Output the (X, Y) coordinate of the center of the cell containing the given text.  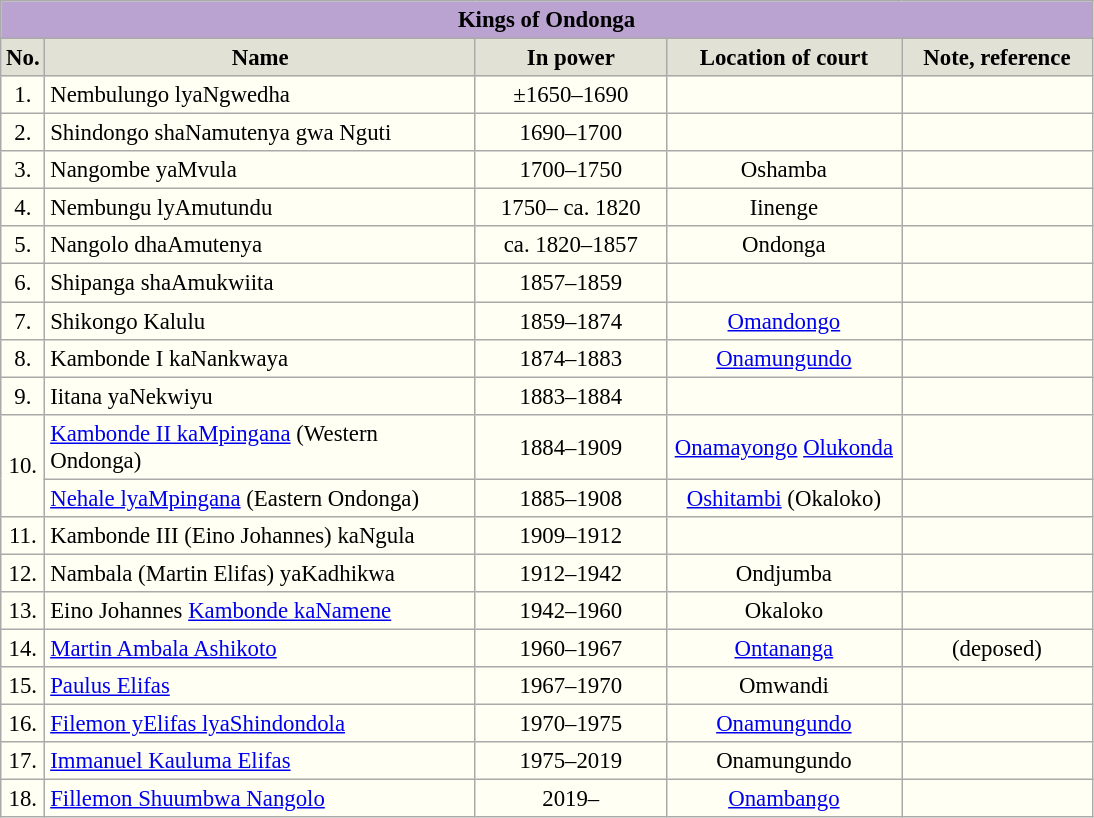
Martin Ambala Ashikoto (260, 648)
1700–1750 (570, 170)
Omwandi (784, 686)
(deposed) (998, 648)
Nehale lyaMpingana (Eastern Ondonga) (260, 498)
Location of court (784, 58)
Onamayongo Olukonda (784, 446)
Okaloko (784, 611)
Paulus Elifas (260, 686)
Oshamba (784, 170)
Name (260, 58)
ca. 1820–1857 (570, 245)
1909–1912 (570, 536)
1975–2019 (570, 761)
Iitana yaNekwiyu (260, 396)
No. (23, 58)
1874–1883 (570, 358)
16. (23, 724)
Kambonde I kaNankwaya (260, 358)
Ondonga (784, 245)
1. (23, 95)
15. (23, 686)
4. (23, 208)
13. (23, 611)
Immanuel Kauluma Elifas (260, 761)
9. (23, 396)
Kings of Ondonga (547, 20)
Note, reference (998, 58)
Kambonde II kaMpingana (Western Ondonga) (260, 446)
1859–1874 (570, 321)
2. (23, 133)
14. (23, 648)
1690–1700 (570, 133)
Fillemon Shuumbwa Nangolo (260, 799)
Ondjumba (784, 573)
5. (23, 245)
11. (23, 536)
±1650–1690 (570, 95)
17. (23, 761)
1857–1859 (570, 283)
1942–1960 (570, 611)
Onambango (784, 799)
1912–1942 (570, 573)
2019– (570, 799)
1884–1909 (570, 446)
Shikongo Kalulu (260, 321)
Ontananga (784, 648)
Nambala (Martin Elifas) yaKadhikwa (260, 573)
Shindongo shaNamutenya gwa Nguti (260, 133)
6. (23, 283)
Oshitambi (Okaloko) (784, 498)
1750– ca. 1820 (570, 208)
1885–1908 (570, 498)
12. (23, 573)
Shipanga shaAmukwiita (260, 283)
7. (23, 321)
Iinenge (784, 208)
10. (23, 465)
1960–1967 (570, 648)
Nembungu lyAmutundu (260, 208)
Nembulungo lyaNgwedha (260, 95)
8. (23, 358)
3. (23, 170)
Kambonde III (Eino Johannes) kaNgula (260, 536)
Nangombe yaMvula (260, 170)
Omandongo (784, 321)
18. (23, 799)
Eino Johannes Kambonde kaNamene (260, 611)
In power (570, 58)
1967–1970 (570, 686)
1970–1975 (570, 724)
Filemon yElifas lyaShindondola (260, 724)
Nangolo dhaAmutenya (260, 245)
1883–1884 (570, 396)
